Pinpoint the cell where the given text exists, returning its (X, Y) midpoint coordinate. 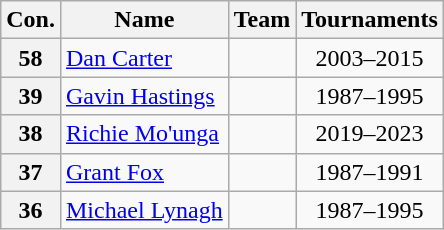
39 (31, 96)
Grant Fox (144, 172)
1987–1991 (370, 172)
37 (31, 172)
2019–2023 (370, 134)
38 (31, 134)
Con. (31, 20)
Gavin Hastings (144, 96)
2003–2015 (370, 58)
58 (31, 58)
36 (31, 210)
Team (262, 20)
Dan Carter (144, 58)
Richie Mo'unga (144, 134)
Michael Lynagh (144, 210)
Name (144, 20)
Tournaments (370, 20)
